Scan for the cell matching the given text and deliver its (x, y) coordinate at center. 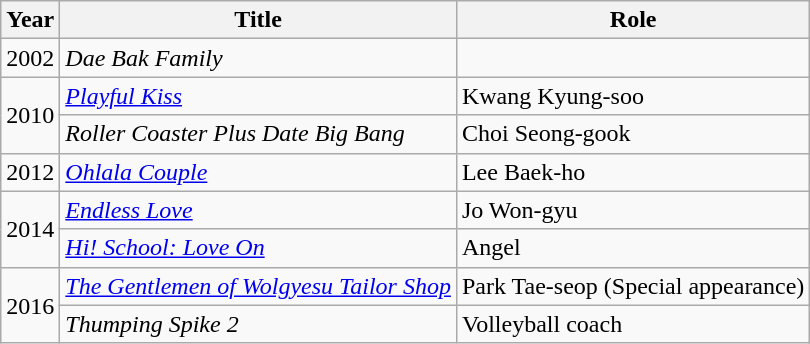
Ohlala Couple (258, 172)
Thumping Spike 2 (258, 324)
Dae Bak Family (258, 58)
Endless Love (258, 210)
Kwang Kyung-soo (632, 96)
2016 (30, 305)
Angel (632, 248)
Volleyball coach (632, 324)
2014 (30, 229)
Jo Won-gyu (632, 210)
Role (632, 20)
The Gentlemen of Wolgyesu Tailor Shop (258, 286)
2002 (30, 58)
2012 (30, 172)
Hi! School: Love On (258, 248)
Title (258, 20)
Playful Kiss (258, 96)
Lee Baek-ho (632, 172)
Choi Seong-gook (632, 134)
Park Tae-seop (Special appearance) (632, 286)
2010 (30, 115)
Year (30, 20)
Roller Coaster Plus Date Big Bang (258, 134)
